Return (x, y) of the center of cell containing provided text 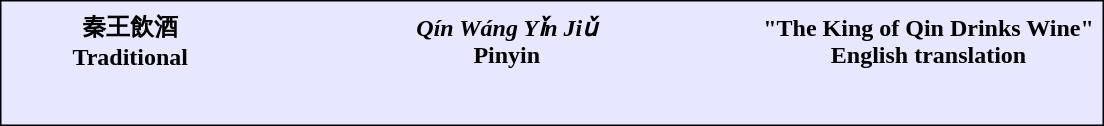
"The King of Qin Drinks Wine"English translation (929, 41)
秦王飲酒Traditional (130, 41)
Qín Wáng Yǐn JiǔPinyin (506, 41)
